Scan for the cell matching the given text and deliver its (X, Y) coordinate at center. 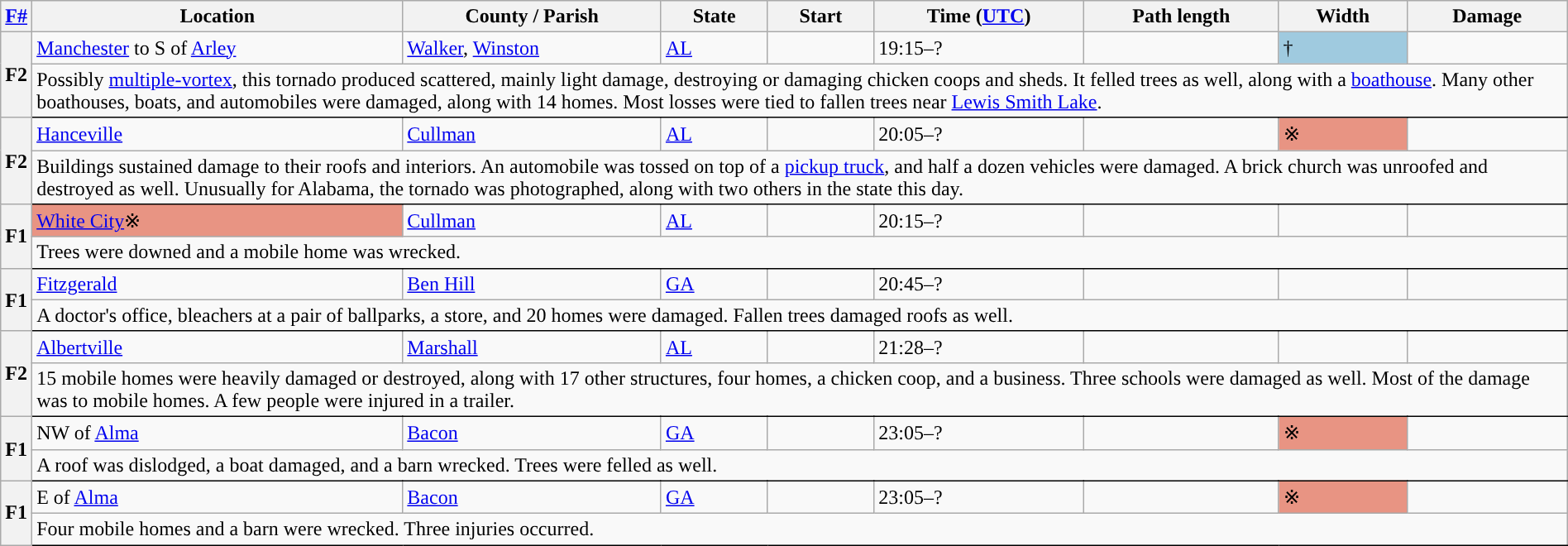
Start (820, 17)
A roof was dislodged, a boat damaged, and a barn wrecked. Trees were felled as well. (801, 465)
Manchester to S of Arley (218, 48)
21:28–? (979, 347)
Fitzgerald (218, 284)
Path length (1182, 17)
Width (1343, 17)
State (715, 17)
19:15–? (979, 48)
† (1343, 48)
Hanceville (218, 134)
Albertville (218, 347)
Walker, Winston (533, 48)
Location (218, 17)
Four mobile homes and a barn were wrecked. Three injuries occurred. (801, 529)
20:45–? (979, 284)
Time (UTC) (979, 17)
A doctor's office, bleachers at a pair of ballparks, a store, and 20 homes were damaged. Fallen trees damaged roofs as well. (801, 315)
White City※ (218, 221)
Trees were downed and a mobile home was wrecked. (801, 252)
20:05–? (979, 134)
Ben Hill (533, 284)
County / Parish (533, 17)
20:15–? (979, 221)
NW of Alma (218, 433)
E of Alma (218, 497)
Damage (1487, 17)
Marshall (533, 347)
F# (17, 17)
